Capture the cell that displays the provided text and extract its [X, Y] central coordinate. 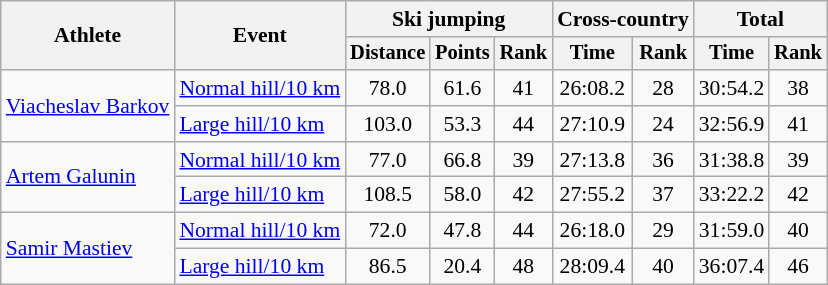
36 [662, 160]
103.0 [388, 124]
Athlete [88, 36]
26:08.2 [592, 88]
Viacheslav Barkov [88, 106]
31:59.0 [732, 231]
20.4 [462, 267]
37 [662, 195]
Event [260, 36]
27:55.2 [592, 195]
29 [662, 231]
27:10.9 [592, 124]
61.6 [462, 88]
78.0 [388, 88]
47.8 [462, 231]
27:13.8 [592, 160]
108.5 [388, 195]
Total [760, 19]
Samir Mastiev [88, 248]
Ski jumping [448, 19]
33:22.2 [732, 195]
58.0 [462, 195]
32:56.9 [732, 124]
86.5 [388, 267]
Artem Galunin [88, 178]
26:18.0 [592, 231]
77.0 [388, 160]
28:09.4 [592, 267]
28 [662, 88]
36:07.4 [732, 267]
46 [798, 267]
48 [524, 267]
Cross-country [623, 19]
30:54.2 [732, 88]
72.0 [388, 231]
Distance [388, 54]
31:38.8 [732, 160]
24 [662, 124]
53.3 [462, 124]
66.8 [462, 160]
38 [798, 88]
Points [462, 54]
